Determine the [x, y] coordinate at the center of the cell enclosing the given text.  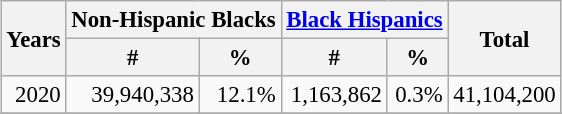
Total [504, 38]
0.3% [418, 95]
Non-Hispanic Blacks [174, 20]
39,940,338 [132, 95]
1,163,862 [334, 95]
Years [34, 38]
Black Hispanics [364, 20]
12.1% [240, 95]
41,104,200 [504, 95]
2020 [34, 95]
